Search for the cell housing the specified text and yield its [X, Y] center coordinate. 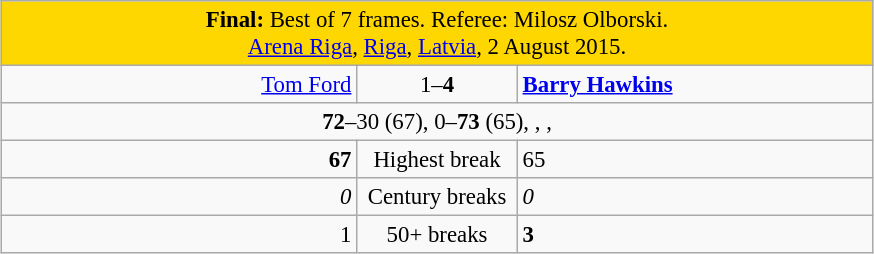
Century breaks [438, 197]
Tom Ford [179, 85]
65 [695, 160]
Final: Best of 7 frames. Referee: Milosz Olborski.Arena Riga, Riga, Latvia, 2 August 2015. [437, 34]
72–30 (67), 0–73 (65), , , [437, 122]
50+ breaks [438, 235]
Highest break [438, 160]
3 [695, 235]
1–4 [438, 85]
1 [179, 235]
67 [179, 160]
Barry Hawkins [695, 85]
